Find where the given text appears and provide that cell's center as [X, Y] coordinate. 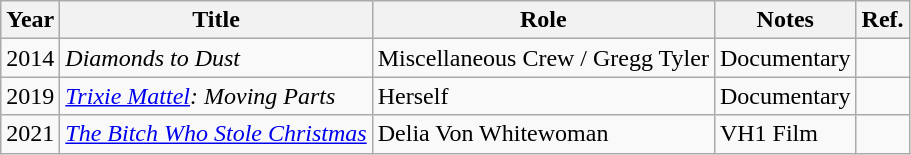
Miscellaneous Crew / Gregg Tyler [543, 58]
Delia Von Whitewoman [543, 134]
Role [543, 20]
Trixie Mattel: Moving Parts [216, 96]
2019 [30, 96]
VH1 Film [785, 134]
Year [30, 20]
The Bitch Who Stole Christmas [216, 134]
Notes [785, 20]
Title [216, 20]
Ref. [882, 20]
2014 [30, 58]
Diamonds to Dust [216, 58]
2021 [30, 134]
Herself [543, 96]
